For the text-containing cell, return its midpoint in [X, Y] coordinate format. 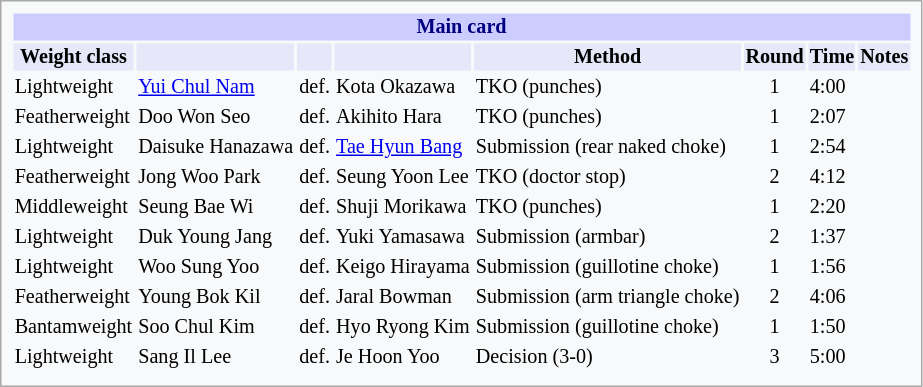
Middleweight [74, 206]
1:50 [832, 326]
Bantamweight [74, 326]
Duk Young Jang [216, 236]
Jong Woo Park [216, 176]
Kota Okazawa [404, 86]
4:12 [832, 176]
Doo Won Seo [216, 116]
Seung Yoon Lee [404, 176]
4:00 [832, 86]
Hyo Ryong Kim [404, 326]
2:20 [832, 206]
Seung Bae Wi [216, 206]
Tae Hyun Bang [404, 146]
Jaral Bowman [404, 296]
Soo Chul Kim [216, 326]
Time [832, 56]
1:37 [832, 236]
Daisuke Hanazawa [216, 146]
Je Hoon Yoo [404, 356]
Submission (armbar) [608, 236]
Notes [884, 56]
Yui Chul Nam [216, 86]
Submission (arm triangle choke) [608, 296]
Keigo Hirayama [404, 266]
Young Bok Kil [216, 296]
2:07 [832, 116]
Submission (rear naked choke) [608, 146]
2:54 [832, 146]
Akihito Hara [404, 116]
Decision (3-0) [608, 356]
4:06 [832, 296]
Woo Sung Yoo [216, 266]
Weight class [74, 56]
Main card [462, 26]
Round [774, 56]
5:00 [832, 356]
Shuji Morikawa [404, 206]
1:56 [832, 266]
Yuki Yamasawa [404, 236]
Method [608, 56]
3 [774, 356]
TKO (doctor stop) [608, 176]
Sang Il Lee [216, 356]
